Pinpoint the cell where the given text exists, returning its (x, y) midpoint coordinate. 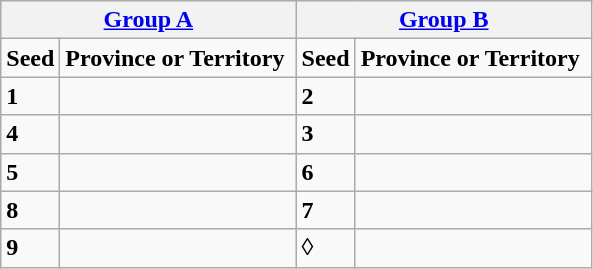
2 (326, 96)
4 (30, 134)
9 (30, 248)
7 (326, 210)
Group B (444, 20)
6 (326, 172)
8 (30, 210)
5 (30, 172)
Group A (148, 20)
1 (30, 96)
◊ (326, 248)
3 (326, 134)
